Detect which cell encompasses the target text, then output its (x, y) center coordinate. 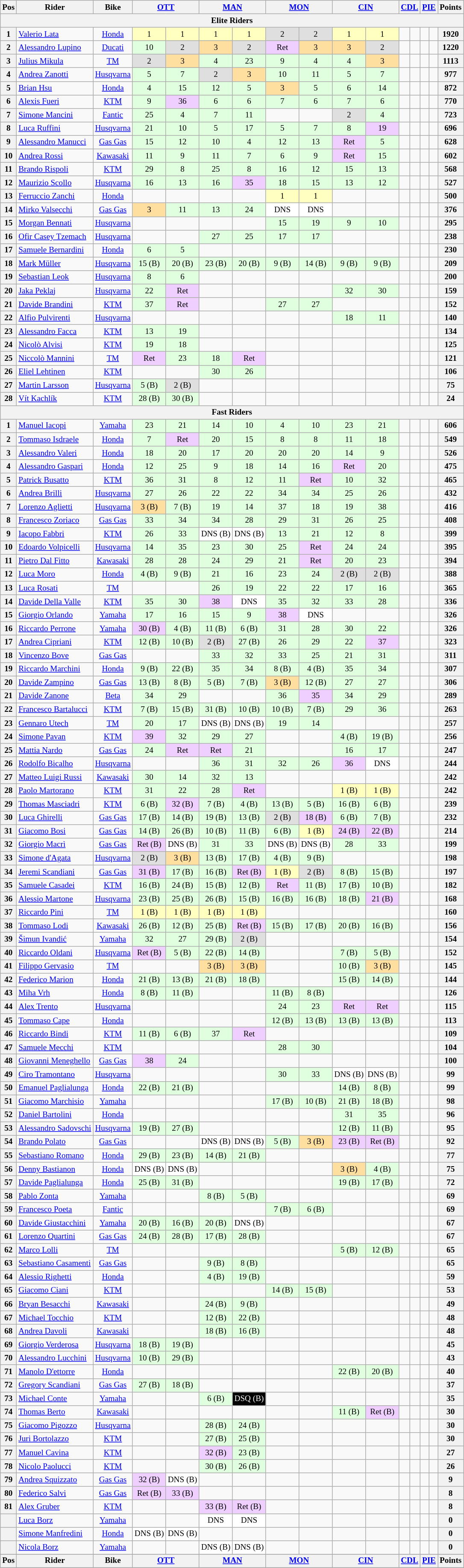
Šimun Ivandić (55, 939)
Denny Bastianon (55, 1169)
527 (450, 183)
160 (450, 912)
Ferruccio Zanchi (55, 196)
Vít Kachlík (55, 399)
Tommaso Isdraele (55, 439)
Andrea Zanotti (55, 75)
Federico Salvi (55, 1493)
239 (450, 804)
Alessandro Valeri (55, 453)
106 (450, 372)
Rodolfo Bicalho (55, 764)
Alessio Martone (55, 899)
Iacopo Fabbri (55, 534)
96 (450, 1115)
Federico Marion (55, 980)
238 (450, 237)
46 (9, 1034)
230 (450, 250)
41 (9, 966)
416 (450, 507)
Luca Moro (55, 574)
770 (450, 102)
244 (450, 764)
Davide Zanone (55, 696)
66 (9, 1304)
121 (450, 358)
500 (450, 196)
977 (450, 75)
Simone Mancini (55, 115)
Giacomo Marchisio (55, 1101)
62 (9, 1250)
Alessandro Sadovschi (55, 1129)
Sebastian Leok (55, 277)
Giovanni Meneghello (55, 1061)
79 (9, 1480)
92 (450, 1142)
145 (450, 966)
109 (450, 1034)
Lorenzo Quartini (55, 1237)
115 (450, 1007)
Davide Paglialunga (55, 1182)
Davide Brandini (55, 304)
Sebastiano Casamenti (55, 1264)
Sebastiano Romano (55, 1156)
Andrea Brilli (55, 494)
Riccardo Marchini (55, 669)
Mirko Valsecchi (55, 210)
289 (450, 696)
134 (450, 331)
311 (450, 655)
Alex Trento (55, 1007)
257 (450, 723)
DSQ (B) (249, 1399)
568 (450, 169)
Riccardo Perrone (55, 629)
Nicolo Paolucci (55, 1466)
Ducati (113, 47)
295 (450, 223)
Riccardo Pini (55, 912)
395 (450, 547)
Nicola Borz (55, 1548)
323 (450, 642)
376 (450, 210)
Alessandro Gaspari (55, 466)
214 (450, 831)
Jeremi Scandiani (55, 872)
Davide Della Valle (55, 602)
432 (450, 494)
Edoardo Volpicelli (55, 547)
60 (9, 1223)
70 (9, 1358)
475 (450, 466)
606 (450, 426)
Brando Rispoli (55, 169)
Matteo Luigi Russi (55, 777)
159 (450, 291)
63 (9, 1264)
Simone Manfredini (55, 1534)
232 (450, 818)
602 (450, 156)
113 (450, 1021)
Thomas Masciadri (55, 804)
78 (9, 1466)
526 (450, 453)
263 (450, 710)
Riccardo Bindi (55, 1034)
52 (9, 1115)
Niccolò Mannini (55, 358)
Manuel Iacopi (55, 426)
100 (450, 1061)
Maurizio Scollo (55, 183)
Alessandro Manucci (55, 142)
Martin Larsson (55, 385)
54 (9, 1142)
Davide Zampino (55, 683)
1220 (450, 47)
Elite Riders (232, 20)
Francesco Zoriaco (55, 521)
723 (450, 115)
Giorgio Verderosa (55, 1345)
42 (9, 980)
61 (9, 1237)
Luca Ruffini (55, 129)
51 (9, 1101)
57 (9, 1182)
Mattia Nardo (55, 750)
47 (9, 1047)
247 (450, 750)
Gennaro Utech (55, 723)
Luca Ghirelli (55, 818)
Giorgio Macrì (55, 845)
307 (450, 669)
Gregory Scandiani (55, 1385)
Simone Pavan (55, 737)
44 (9, 1007)
Andrea Squizzato (55, 1480)
Nicolò Alvisi (55, 345)
394 (450, 561)
64 (9, 1277)
156 (450, 926)
399 (450, 534)
Samuele Bernardini (55, 250)
Marco Lolli (55, 1250)
Daniel Bartolini (55, 1115)
Giacomo Bosi (55, 831)
336 (450, 602)
Alessandro Lupino (55, 47)
199 (450, 845)
198 (450, 858)
Andrea Davoli (55, 1331)
Vincenzo Bove (55, 655)
696 (450, 129)
Pietro Dal Fitto (55, 561)
74 (9, 1412)
Luca Rosati (55, 588)
Bryan Besacchi (55, 1304)
56 (9, 1169)
197 (450, 872)
628 (450, 142)
200 (450, 277)
Giacomo Ciani (55, 1290)
306 (450, 683)
80 (9, 1493)
Ofir Casey Tzemach (55, 237)
Michael Conte (55, 1399)
Luca Borz (55, 1520)
Tommaso Lodi (55, 926)
168 (450, 899)
Samuele Mecchi (55, 1047)
Emanuel Paglialunga (55, 1088)
Miha Vrh (55, 993)
Giacomo Pigozzo (55, 1426)
Francesco Poeta (55, 1210)
Jaka Peklaj (55, 291)
Patrick Busatto (55, 480)
81 (9, 1507)
408 (450, 521)
Alessandro Facca (55, 331)
Manolo D'ettorre (55, 1372)
Francesco Bartalucci (55, 710)
Giorgio Orlando (55, 615)
Michael Tocchio (55, 1318)
Alexis Fueri (55, 102)
73 (9, 1399)
Eliel Lehtinen (55, 372)
98 (450, 1101)
Brian Hsu (55, 88)
365 (450, 588)
104 (450, 1047)
Davide Giustacchini (55, 1223)
1113 (450, 61)
Thomas Berto (55, 1412)
Samuele Casadei (55, 885)
95 (450, 1129)
Andrea Cipriani (55, 642)
144 (450, 980)
Valerio Lata (55, 34)
Juri Bortolazzo (55, 1439)
Filippo Gervasio (55, 966)
Alessandro Lucchini (55, 1358)
256 (450, 737)
Paolo Martorano (55, 791)
388 (450, 574)
872 (450, 88)
Alfio Pulvirenti (55, 318)
Mark Müller (55, 264)
Andrea Rossi (55, 156)
Tommaso Cape (55, 1021)
Lorenzo Aglietti (55, 507)
Julius Mikula (55, 61)
Fast Riders (232, 412)
Alex Gruber (55, 1507)
1920 (450, 34)
55 (9, 1156)
154 (450, 939)
Ciro Tramontano (55, 1074)
Beta (113, 696)
209 (450, 264)
68 (9, 1331)
Brando Polato (55, 1142)
465 (450, 480)
Pablo Zonta (55, 1196)
Simone d'Agata (55, 858)
549 (450, 439)
76 (9, 1439)
126 (450, 993)
125 (450, 345)
182 (450, 885)
140 (450, 318)
50 (9, 1088)
Morgan Bennati (55, 223)
Riccardo Oldani (55, 953)
58 (9, 1196)
Manuel Cavina (55, 1453)
71 (9, 1372)
Alessio Righetti (55, 1277)
